Scan for the cell matching the given text and deliver its [X, Y] coordinate at center. 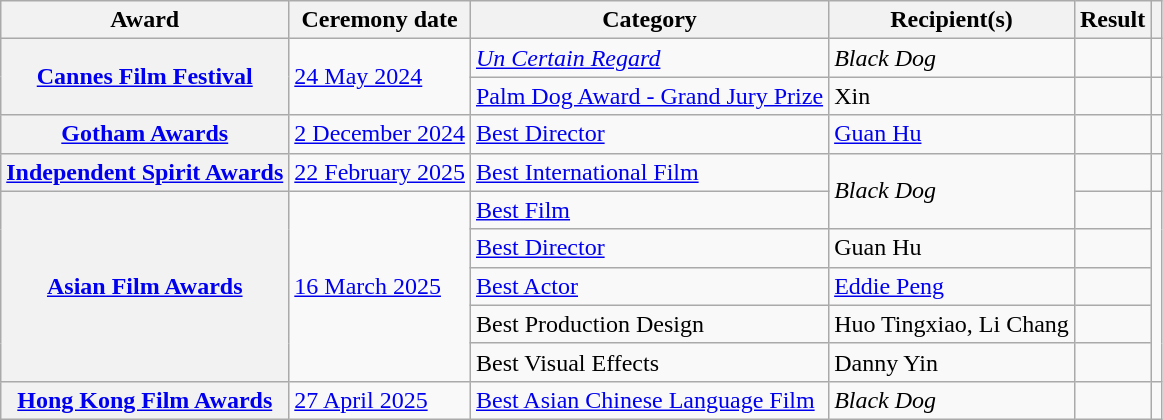
24 May 2024 [380, 77]
Best Asian Chinese Language Film [649, 400]
Independent Spirit Awards [145, 172]
Un Certain Regard [649, 58]
Result [1112, 20]
Asian Film Awards [145, 286]
Eddie Peng [952, 286]
16 March 2025 [380, 286]
Award [145, 20]
Category [649, 20]
Ceremony date [380, 20]
Gotham Awards [145, 134]
Best Film [649, 210]
Recipient(s) [952, 20]
Best Production Design [649, 324]
Palm Dog Award - Grand Jury Prize [649, 96]
Best International Film [649, 172]
Xin [952, 96]
Cannes Film Festival [145, 77]
Hong Kong Film Awards [145, 400]
Best Actor [649, 286]
22 February 2025 [380, 172]
Danny Yin [952, 362]
2 December 2024 [380, 134]
27 April 2025 [380, 400]
Huo Tingxiao, Li Chang [952, 324]
Best Visual Effects [649, 362]
